Extract the (X, Y) coordinate from the center of the cell holding the provided text.  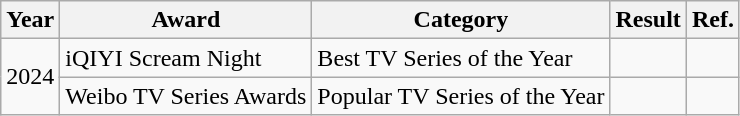
Weibo TV Series Awards (186, 96)
iQIYI Scream Night (186, 58)
Ref. (712, 20)
Result (648, 20)
2024 (30, 77)
Category (461, 20)
Award (186, 20)
Best TV Series of the Year (461, 58)
Popular TV Series of the Year (461, 96)
Year (30, 20)
